Return the [X, Y] coordinate for the center point of the cell that contains the specified text.  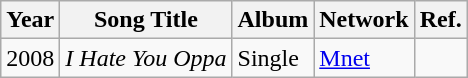
Single [273, 58]
Ref. [440, 20]
Network [364, 20]
I Hate You Oppa [146, 58]
Album [273, 20]
Song Title [146, 20]
Mnet [364, 58]
2008 [30, 58]
Year [30, 20]
